For the text-containing cell, return its midpoint in (x, y) coordinate format. 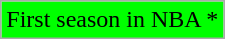
First season in NBA * (112, 20)
